Search for the cell housing the specified text and yield its [X, Y] center coordinate. 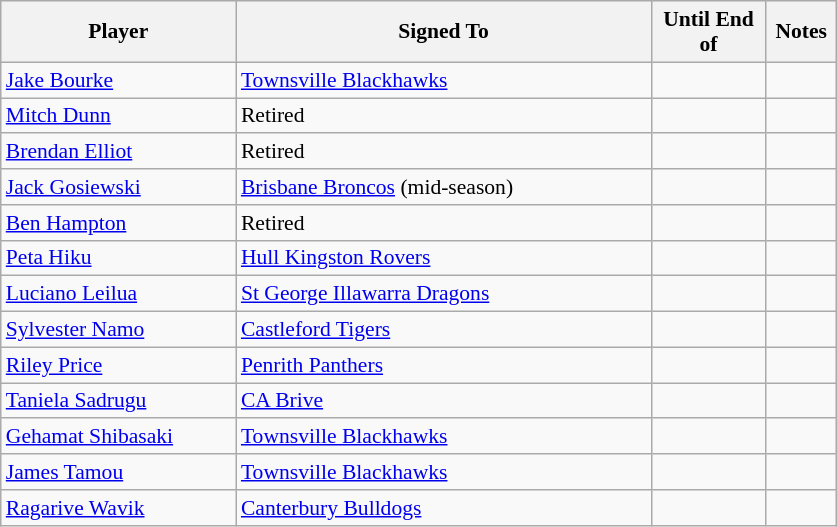
Penrith Panthers [444, 365]
St George Illawarra Dragons [444, 294]
Castleford Tigers [444, 330]
Signed To [444, 32]
Peta Hiku [118, 258]
Taniela Sadrugu [118, 401]
James Tamou [118, 472]
Sylvester Namo [118, 330]
Gehamat Shibasaki [118, 437]
CA Brive [444, 401]
Mitch Dunn [118, 116]
Canterbury Bulldogs [444, 508]
Until End of [708, 32]
Ben Hampton [118, 223]
Brendan Elliot [118, 152]
Notes [801, 32]
Hull Kingston Rovers [444, 258]
Jack Gosiewski [118, 187]
Luciano Leilua [118, 294]
Ragarive Wavik [118, 508]
Riley Price [118, 365]
Brisbane Broncos (mid-season) [444, 187]
Player [118, 32]
Jake Bourke [118, 80]
